Identify which cell holds the provided text, then report its [x, y] central coordinate. 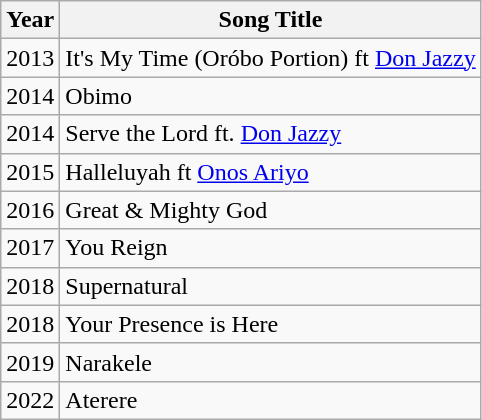
2015 [30, 172]
Aterere [270, 400]
Narakele [270, 362]
It's My Time (Oróbo Portion) ft Don Jazzy [270, 58]
Your Presence is Here [270, 324]
Supernatural [270, 286]
Song Title [270, 20]
Serve the Lord ft. Don Jazzy [270, 134]
Year [30, 20]
Halleluyah ft Onos Ariyo [270, 172]
2022 [30, 400]
Obimo [270, 96]
2019 [30, 362]
2017 [30, 248]
Great & Mighty God [270, 210]
2013 [30, 58]
2016 [30, 210]
You Reign [270, 248]
